Scan for the cell matching the given text and deliver its (x, y) coordinate at center. 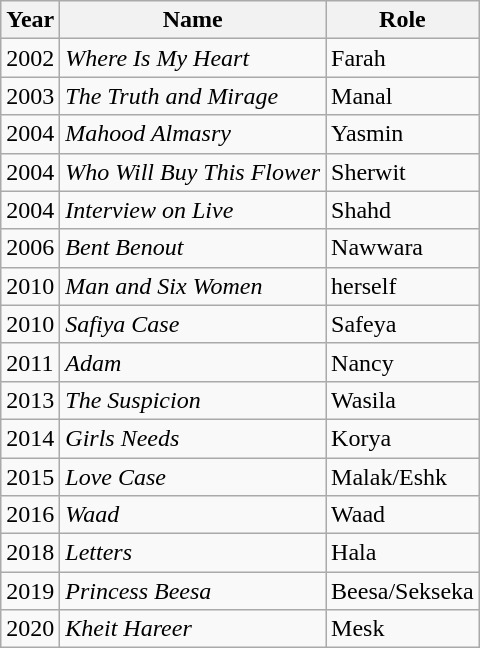
Princess Beesa (193, 591)
Shahd (403, 210)
Malak/Eshk (403, 477)
Hala (403, 553)
Nawwara (403, 248)
2014 (30, 438)
Role (403, 20)
2011 (30, 362)
Farah (403, 58)
2018 (30, 553)
The Truth and Mirage (193, 96)
Girls Needs (193, 438)
Korya (403, 438)
Nancy (403, 362)
herself (403, 286)
Where Is My Heart (193, 58)
The Suspicion (193, 400)
Mahood Almasry (193, 134)
Interview on Live (193, 210)
2013 (30, 400)
Year (30, 20)
Kheit Hareer (193, 629)
2016 (30, 515)
Letters (193, 553)
Sherwit (403, 172)
Mesk (403, 629)
2002 (30, 58)
2020 (30, 629)
Safiya Case (193, 324)
Bent Benout (193, 248)
Yasmin (403, 134)
2003 (30, 96)
Wasila (403, 400)
Man and Six Women (193, 286)
Who Will Buy This Flower (193, 172)
Manal (403, 96)
Adam (193, 362)
Safeya (403, 324)
2015 (30, 477)
2019 (30, 591)
Beesa/Sekseka (403, 591)
Love Case (193, 477)
Name (193, 20)
2006 (30, 248)
